Pinpoint the cell where the given text exists, returning its [x, y] midpoint coordinate. 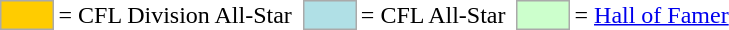
= CFL All-Star [433, 15]
= CFL Division All-Star [175, 15]
